Provide the (x, y) coordinate of the cell's center where the given text is located.  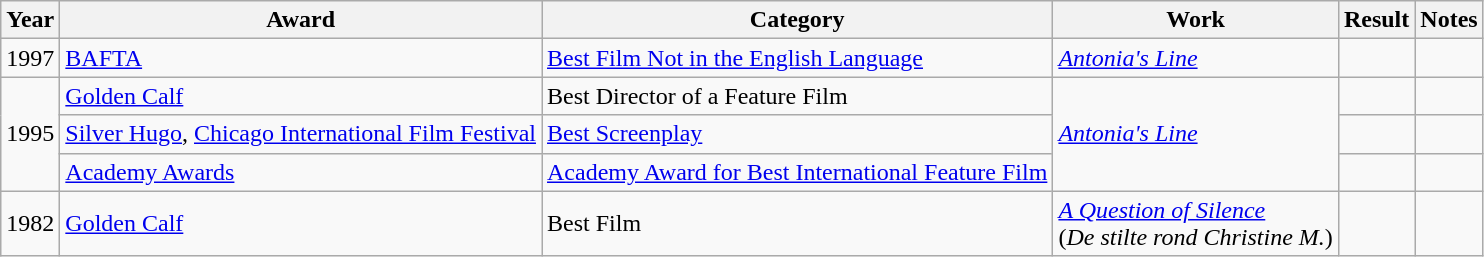
Category (798, 20)
BAFTA (301, 58)
Best Film Not in the English Language (798, 58)
Best Director of a Feature Film (798, 96)
1982 (30, 224)
Notes (1449, 20)
1997 (30, 58)
Best Film (798, 224)
Year (30, 20)
Best Screenplay (798, 134)
Silver Hugo, Chicago International Film Festival (301, 134)
1995 (30, 134)
Academy Awards (301, 172)
Award (301, 20)
Work (1196, 20)
Result (1376, 20)
A Question of Silence(De stilte rond Christine M.) (1196, 224)
Academy Award for Best International Feature Film (798, 172)
